Search for the cell housing the specified text and yield its [x, y] center coordinate. 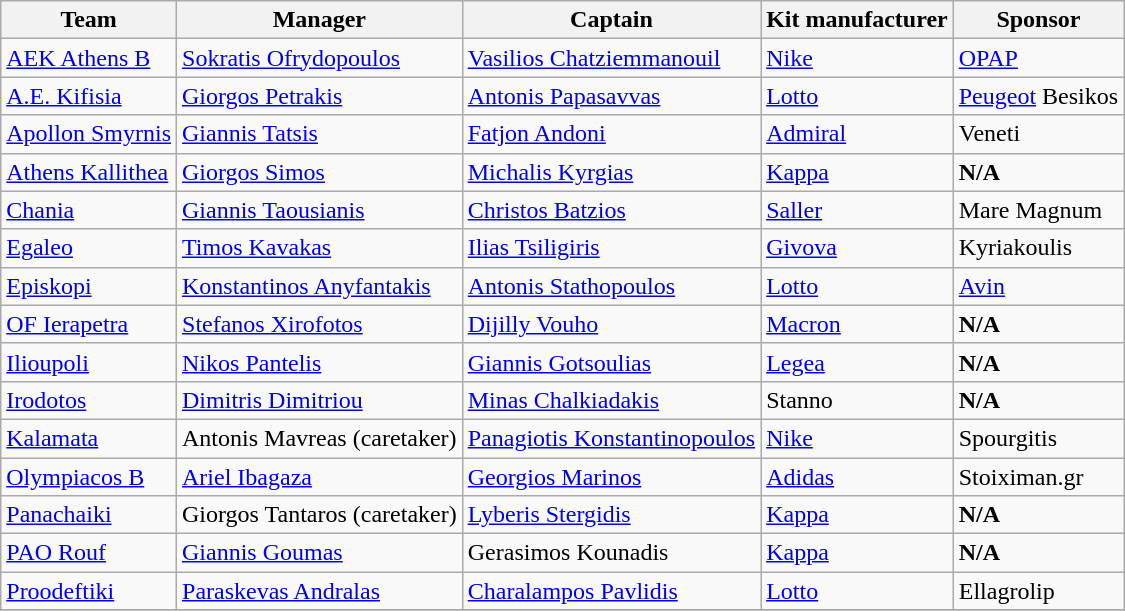
Stanno [858, 400]
Antonis Papasavvas [611, 96]
A.E. Kifisia [89, 96]
Giorgos Tantaros (caretaker) [320, 515]
Panagiotis Konstantinopoulos [611, 438]
Dijilly Vouho [611, 324]
Vasilios Chatziemmanouil [611, 58]
Captain [611, 20]
Mare Magnum [1038, 210]
Kit manufacturer [858, 20]
Konstantinos Anyfantakis [320, 286]
Giorgos Petrakis [320, 96]
Dimitris Dimitriou [320, 400]
Macron [858, 324]
Giorgos Simos [320, 172]
OPAP [1038, 58]
Kyriakoulis [1038, 248]
Sokratis Ofrydopoulos [320, 58]
Paraskevas Andralas [320, 591]
Admiral [858, 134]
Spourgitis [1038, 438]
Antonis Stathopoulos [611, 286]
Legea [858, 362]
Georgios Marinos [611, 477]
Adidas [858, 477]
Apollon Smyrnis [89, 134]
Giannis Gotsoulias [611, 362]
Ariel Ibagaza [320, 477]
Christos Batzios [611, 210]
Lyberis Stergidis [611, 515]
OF Ierapetra [89, 324]
Olympiacos B [89, 477]
AEK Athens B [89, 58]
Veneti [1038, 134]
Timos Kavakas [320, 248]
Giannis Tatsis [320, 134]
Proodeftiki [89, 591]
Ellagrolip [1038, 591]
Team [89, 20]
PAO Rouf [89, 553]
Panachaiki [89, 515]
Egaleo [89, 248]
Giannis Taousianis [320, 210]
Chania [89, 210]
Nikos Pantelis [320, 362]
Ilias Tsiligiris [611, 248]
Gerasimos Kounadis [611, 553]
Michalis Kyrgias [611, 172]
Saller [858, 210]
Charalampos Pavlidis [611, 591]
Kalamata [89, 438]
Ilioupoli [89, 362]
Athens Kallithea [89, 172]
Manager [320, 20]
Peugeot Besikos [1038, 96]
Episkopi [89, 286]
Avin [1038, 286]
Stefanos Xirofotos [320, 324]
Stoiximan.gr [1038, 477]
Fatjon Andoni [611, 134]
Givova [858, 248]
Antonis Mavreas (caretaker) [320, 438]
Minas Chalkiadakis [611, 400]
Sponsor [1038, 20]
Giannis Goumas [320, 553]
Irodotos [89, 400]
